Extract the (x, y) coordinate from the center of the cell holding the provided text.  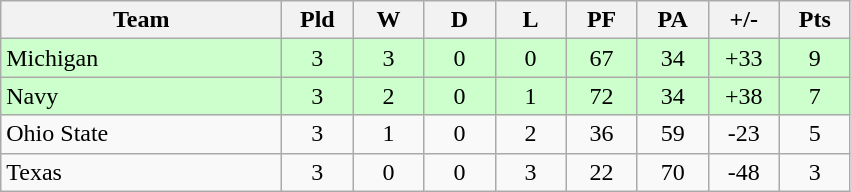
-23 (744, 134)
22 (602, 172)
PA (672, 20)
+38 (744, 96)
Texas (142, 172)
PF (602, 20)
+33 (744, 58)
L (530, 20)
D (460, 20)
9 (814, 58)
72 (602, 96)
Team (142, 20)
+/- (744, 20)
67 (602, 58)
Pts (814, 20)
59 (672, 134)
70 (672, 172)
7 (814, 96)
Pld (318, 20)
5 (814, 134)
Michigan (142, 58)
Ohio State (142, 134)
-48 (744, 172)
Navy (142, 96)
36 (602, 134)
W (388, 20)
